Scan for the cell matching the given text and deliver its [X, Y] coordinate at center. 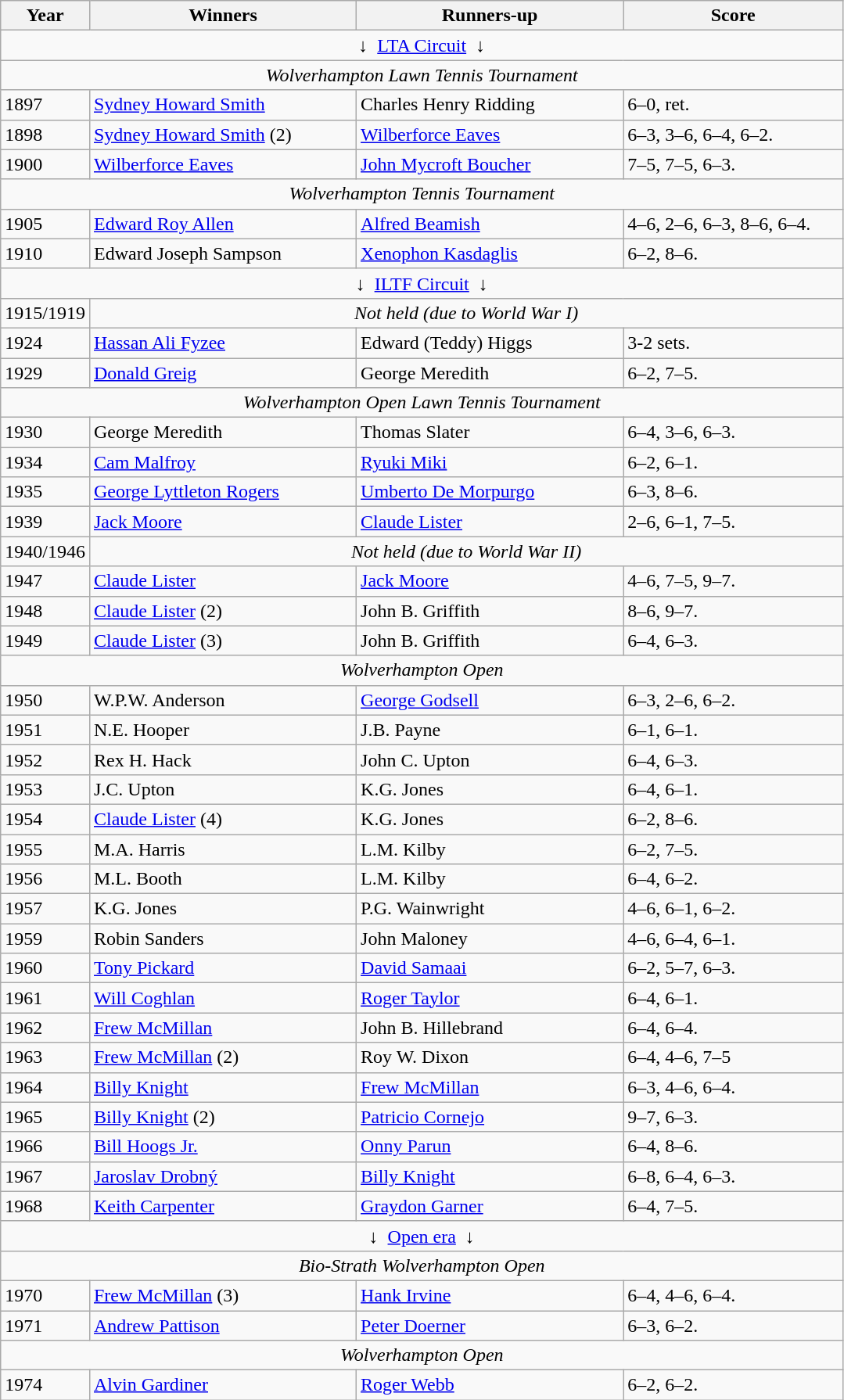
1948 [45, 611]
Frew McMillan (2) [222, 1057]
1970 [45, 1295]
6–4, 3–6, 6–3. [734, 433]
Score [734, 16]
7–5, 7–5, 6–3. [734, 164]
Roy W. Dixon [490, 1057]
Bill Hoogs Jr. [222, 1147]
Year [45, 16]
Ryuki Miki [490, 462]
1956 [45, 879]
John Mycroft Boucher [490, 164]
George Lyttleton Rogers [222, 492]
6–2, 6–2. [734, 1385]
↓ Open era ↓ [422, 1236]
1963 [45, 1057]
Winners [222, 16]
Robin Sanders [222, 939]
4–6, 7–5, 9–7. [734, 581]
6–0, ret. [734, 105]
Umberto De Morpurgo [490, 492]
Andrew Pattison [222, 1326]
Thomas Slater [490, 433]
Keith Carpenter [222, 1206]
1949 [45, 641]
Alvin Gardiner [222, 1385]
1953 [45, 789]
Wolverhampton Tennis Tournament [422, 194]
6–2, 6–1. [734, 462]
1964 [45, 1087]
4–6, 2–6, 6–3, 8–6, 6–4. [734, 224]
1966 [45, 1147]
1968 [45, 1206]
6–8, 6–4, 6–3. [734, 1176]
Frew McMillan (3) [222, 1295]
Claude Lister (4) [222, 819]
1967 [45, 1176]
Roger Webb [490, 1385]
Alfred Beamish [490, 224]
6–3, 6–2. [734, 1326]
W.P.W. Anderson [222, 700]
Rex H. Hack [222, 759]
Sydney Howard Smith (2) [222, 135]
Claude Lister (2) [222, 611]
Graydon Garner [490, 1206]
Edward Joseph Sampson [222, 253]
6–2, 5–7, 6–3. [734, 968]
John C. Upton [490, 759]
Edward (Teddy) Higgs [490, 343]
George Godsell [490, 700]
1930 [45, 433]
1940/1946 [45, 551]
1915/1919 [45, 313]
2–6, 6–1, 7–5. [734, 522]
Bio-Strath Wolverhampton Open [422, 1265]
9–7, 6–3. [734, 1117]
Peter Doerner [490, 1326]
1955 [45, 849]
1965 [45, 1117]
John B. Hillebrand [490, 1028]
Not held (due to World War II) [466, 551]
Not held (due to World War I) [466, 313]
1898 [45, 135]
1954 [45, 819]
1951 [45, 730]
Hassan Ali Fyzee [222, 343]
3-2 sets. [734, 343]
Jaroslav Drobný [222, 1176]
1934 [45, 462]
Billy Knight (2) [222, 1117]
Tony Pickard [222, 968]
1905 [45, 224]
1900 [45, 164]
Runners-up [490, 16]
1952 [45, 759]
P.G. Wainwright [490, 909]
↓ ILTF Circuit ↓ [422, 283]
1897 [45, 105]
4–6, 6–1, 6–2. [734, 909]
Roger Taylor [490, 998]
Wolverhampton Lawn Tennis Tournament [422, 75]
1960 [45, 968]
1961 [45, 998]
1929 [45, 373]
1924 [45, 343]
↓ LTA Circuit ↓ [422, 45]
M.A. Harris [222, 849]
1939 [45, 522]
6–3, 8–6. [734, 492]
Onny Parun [490, 1147]
6–1, 6–1. [734, 730]
1947 [45, 581]
Patricio Cornejo [490, 1117]
6–4, 4–6, 7–5 [734, 1057]
8–6, 9–7. [734, 611]
Cam Malfroy [222, 462]
1959 [45, 939]
6–4, 7–5. [734, 1206]
Claude Lister (3) [222, 641]
Xenophon Kasdaglis [490, 253]
M.L. Booth [222, 879]
Will Coghlan [222, 998]
6–4, 4–6, 6–4. [734, 1295]
6–4, 6–4. [734, 1028]
1935 [45, 492]
Edward Roy Allen [222, 224]
6–4, 6–2. [734, 879]
J.B. Payne [490, 730]
4–6, 6–4, 6–1. [734, 939]
Hank Irvine [490, 1295]
Charles Henry Ridding [490, 105]
1971 [45, 1326]
J.C. Upton [222, 789]
Wolverhampton Open Lawn Tennis Tournament [422, 403]
Donald Greig [222, 373]
6–3, 2–6, 6–2. [734, 700]
1962 [45, 1028]
N.E. Hooper [222, 730]
1974 [45, 1385]
6–3, 4–6, 6–4. [734, 1087]
Sydney Howard Smith [222, 105]
David Samaai [490, 968]
6–4, 8–6. [734, 1147]
1910 [45, 253]
1957 [45, 909]
John Maloney [490, 939]
1950 [45, 700]
6–3, 3–6, 6–4, 6–2. [734, 135]
